Return the [X, Y] coordinate for the center point of the cell that contains the specified text.  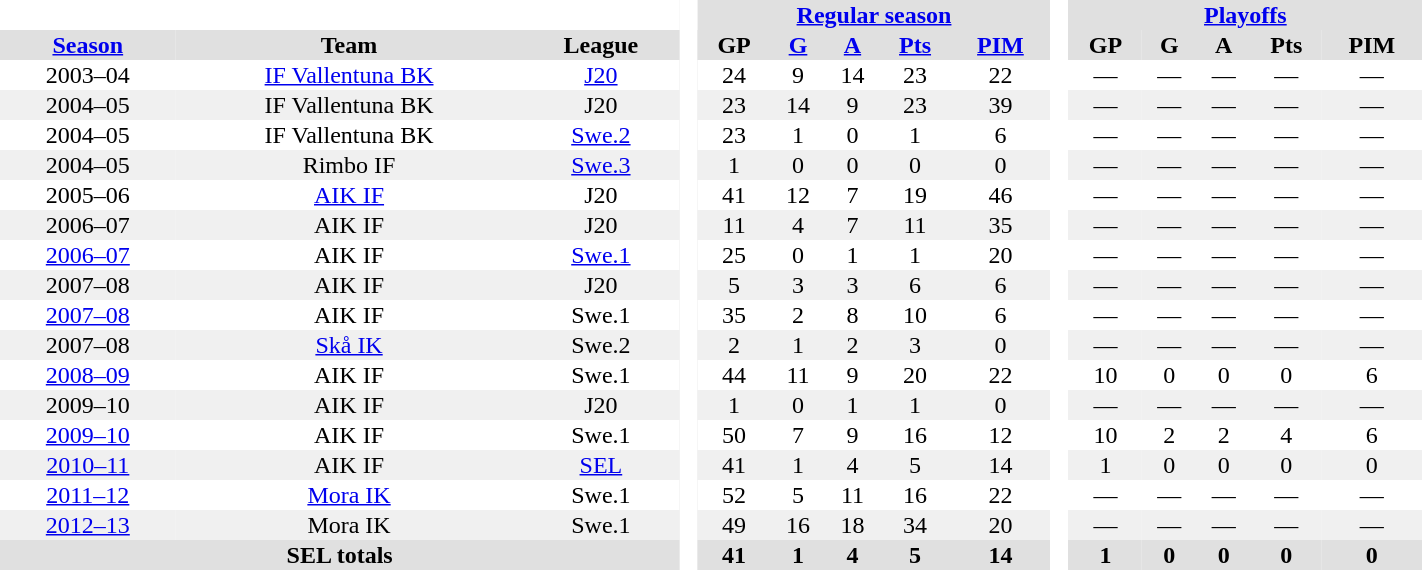
Team [350, 45]
25 [734, 255]
39 [1000, 105]
SEL [602, 465]
2011–12 [88, 495]
46 [1000, 195]
Playoffs [1246, 15]
Swe.3 [602, 165]
18 [852, 525]
52 [734, 495]
2008–09 [88, 375]
8 [852, 315]
2005–06 [88, 195]
Season [88, 45]
2010–11 [88, 465]
Regular season [874, 15]
League [602, 45]
24 [734, 75]
34 [916, 525]
49 [734, 525]
44 [734, 375]
2003–04 [88, 75]
Skå IK [350, 345]
Rimbo IF [350, 165]
SEL totals [340, 555]
19 [916, 195]
50 [734, 435]
2012–13 [88, 525]
